For the text-containing cell, return its midpoint in [X, Y] coordinate format. 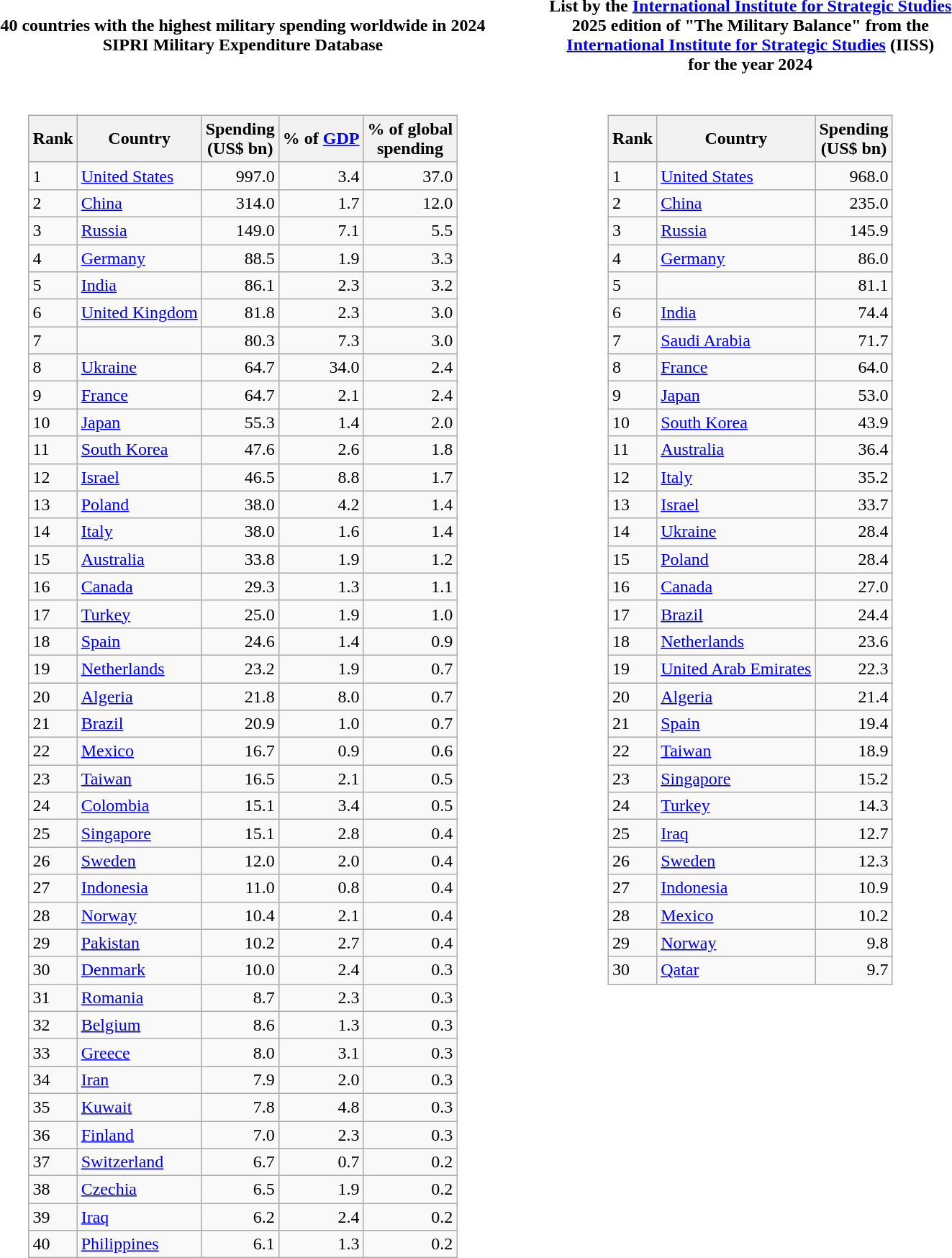
81.1 [853, 286]
12.3 [853, 861]
6.2 [240, 1217]
12.7 [853, 833]
33.7 [853, 504]
9.7 [853, 970]
81.8 [240, 313]
47.6 [240, 450]
6.5 [240, 1190]
2.8 [321, 833]
3.1 [321, 1052]
22.3 [853, 669]
80.3 [240, 340]
86.1 [240, 286]
% of globalspending [410, 138]
33.8 [240, 559]
8.8 [321, 477]
1.2 [410, 559]
3.3 [410, 258]
27.0 [853, 587]
8.6 [240, 1025]
19.4 [853, 724]
34 [53, 1080]
20.9 [240, 724]
United Arab Emirates [736, 669]
24.6 [240, 641]
10.0 [240, 970]
Denmark [140, 970]
Finland [140, 1135]
3.2 [410, 286]
7.1 [321, 230]
37 [53, 1162]
1.6 [321, 532]
Czechia [140, 1190]
10.4 [240, 915]
34.0 [321, 368]
14.3 [853, 806]
7.3 [321, 340]
37.0 [410, 176]
16.7 [240, 751]
Iran [140, 1080]
39 [53, 1217]
35 [53, 1107]
21.4 [853, 696]
86.0 [853, 258]
24.4 [853, 614]
2.6 [321, 450]
11.0 [240, 888]
6.7 [240, 1162]
53.0 [853, 395]
8.7 [240, 997]
1.1 [410, 587]
29.3 [240, 587]
32 [53, 1025]
Colombia [140, 806]
21.8 [240, 696]
235.0 [853, 203]
Kuwait [140, 1107]
4.2 [321, 504]
997.0 [240, 176]
United Kingdom [140, 313]
Philippines [140, 1244]
36 [53, 1135]
0.8 [321, 888]
Pakistan [140, 943]
74.4 [853, 313]
Romania [140, 997]
Qatar [736, 970]
6.1 [240, 1244]
38 [53, 1190]
88.5 [240, 258]
10.9 [853, 888]
64.0 [853, 368]
33 [53, 1052]
314.0 [240, 203]
2.7 [321, 943]
Switzerland [140, 1162]
149.0 [240, 230]
25.0 [240, 614]
16.5 [240, 779]
55.3 [240, 422]
23.2 [240, 669]
15.2 [853, 779]
7.8 [240, 1107]
Greece [140, 1052]
145.9 [853, 230]
23.6 [853, 641]
36.4 [853, 450]
0.6 [410, 751]
Saudi Arabia [736, 340]
Belgium [140, 1025]
1.8 [410, 450]
% of GDP [321, 138]
7.0 [240, 1135]
46.5 [240, 477]
968.0 [853, 176]
4.8 [321, 1107]
71.7 [853, 340]
31 [53, 997]
7.9 [240, 1080]
18.9 [853, 751]
35.2 [853, 477]
43.9 [853, 422]
5.5 [410, 230]
40 [53, 1244]
9.8 [853, 943]
